Identify which cell holds the provided text, then report its [x, y] central coordinate. 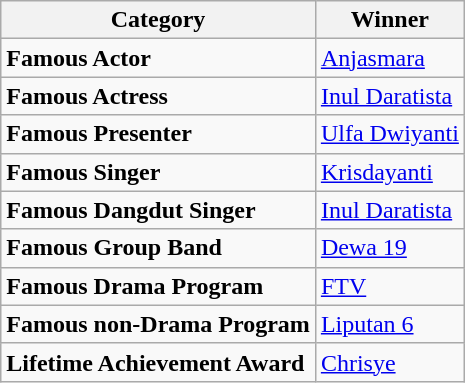
Famous Actor [158, 58]
Famous Actress [158, 96]
Famous Group Band [158, 248]
Liputan 6 [390, 324]
Category [158, 20]
Famous non-Drama Program [158, 324]
FTV [390, 286]
Anjasmara [390, 58]
Krisdayanti [390, 172]
Winner [390, 20]
Lifetime Achievement Award [158, 362]
Famous Presenter [158, 134]
Famous Drama Program [158, 286]
Chrisye [390, 362]
Famous Dangdut Singer [158, 210]
Dewa 19 [390, 248]
Ulfa Dwiyanti [390, 134]
Famous Singer [158, 172]
